Search for the cell housing the specified text and yield its (x, y) center coordinate. 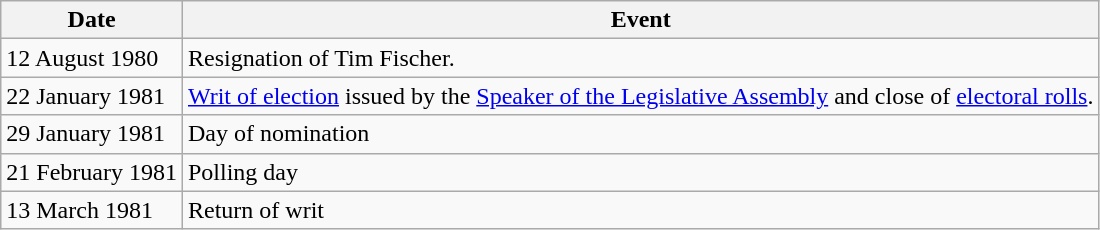
Event (640, 20)
29 January 1981 (92, 134)
Day of nomination (640, 134)
Return of writ (640, 210)
Writ of election issued by the Speaker of the Legislative Assembly and close of electoral rolls. (640, 96)
21 February 1981 (92, 172)
Resignation of Tim Fischer. (640, 58)
Polling day (640, 172)
12 August 1980 (92, 58)
13 March 1981 (92, 210)
22 January 1981 (92, 96)
Date (92, 20)
